Capture the cell that displays the provided text and extract its (X, Y) central coordinate. 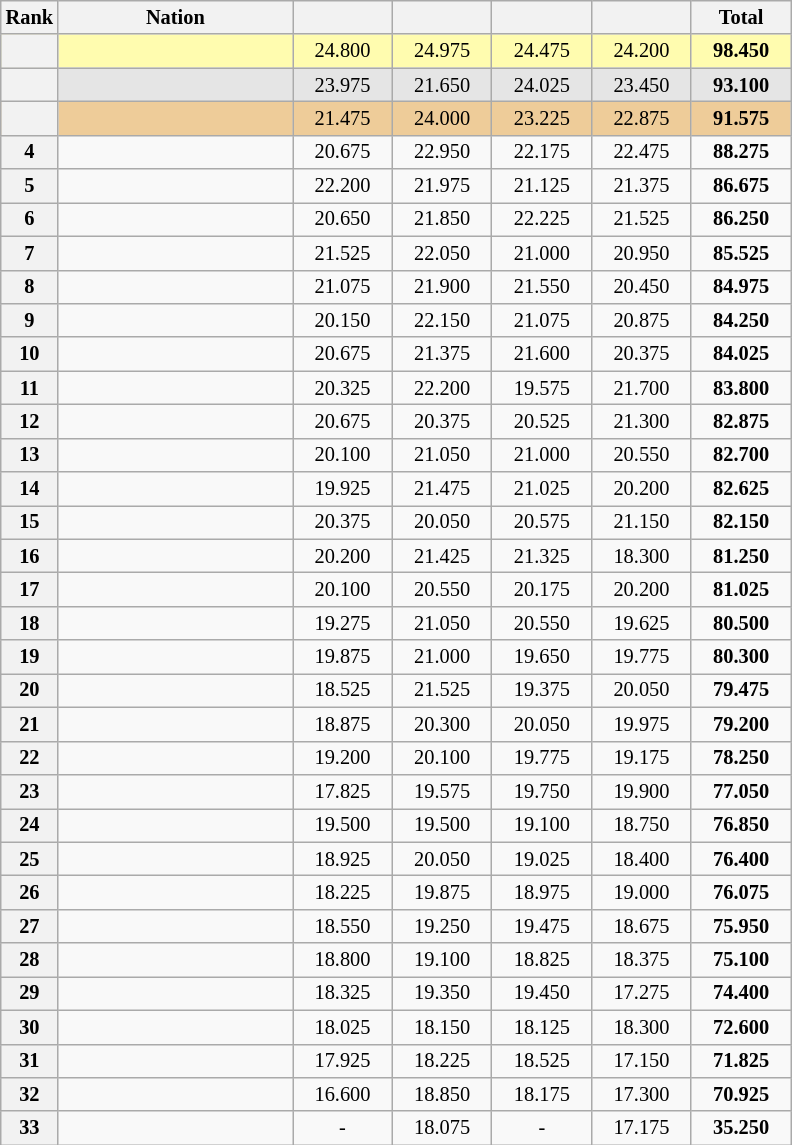
82.625 (741, 489)
24.800 (343, 51)
79.475 (741, 690)
20.150 (343, 320)
91.575 (741, 118)
31 (30, 1061)
23 (30, 791)
21.600 (542, 354)
4 (30, 152)
82.150 (741, 522)
17.150 (642, 1061)
77.050 (741, 791)
80.300 (741, 657)
20 (30, 690)
22.875 (642, 118)
22.950 (442, 152)
76.850 (741, 825)
7 (30, 253)
20.650 (343, 219)
8 (30, 287)
72.600 (741, 1027)
19.625 (642, 623)
20.325 (343, 388)
Rank (30, 17)
22.175 (542, 152)
29 (30, 993)
17.300 (642, 1094)
30 (30, 1027)
78.250 (741, 758)
18.325 (343, 993)
74.400 (741, 993)
23.450 (642, 85)
19.975 (642, 724)
19.475 (542, 926)
84.250 (741, 320)
20.175 (542, 589)
21.150 (642, 522)
24.475 (542, 51)
22 (30, 758)
93.100 (741, 85)
27 (30, 926)
21.550 (542, 287)
18.750 (642, 825)
20.450 (642, 287)
82.700 (741, 455)
19.250 (442, 926)
88.275 (741, 152)
75.950 (741, 926)
76.075 (741, 892)
23.975 (343, 85)
70.925 (741, 1094)
28 (30, 960)
20.950 (642, 253)
19.900 (642, 791)
21.425 (442, 556)
18.875 (343, 724)
75.100 (741, 960)
14 (30, 489)
84.975 (741, 287)
21.025 (542, 489)
26 (30, 892)
18.975 (542, 892)
18.550 (343, 926)
Nation (176, 17)
6 (30, 219)
86.675 (741, 186)
13 (30, 455)
5 (30, 186)
22.150 (442, 320)
21.125 (542, 186)
16 (30, 556)
21.325 (542, 556)
20.300 (442, 724)
21.975 (442, 186)
18 (30, 623)
19 (30, 657)
71.825 (741, 1061)
19.925 (343, 489)
17.275 (642, 993)
85.525 (741, 253)
82.875 (741, 421)
84.025 (741, 354)
18.850 (442, 1094)
19.450 (542, 993)
9 (30, 320)
17.175 (642, 1128)
81.250 (741, 556)
24 (30, 825)
18.800 (343, 960)
18.925 (343, 859)
21.900 (442, 287)
20.875 (642, 320)
79.200 (741, 724)
22.225 (542, 219)
33 (30, 1128)
18.125 (542, 1027)
86.250 (741, 219)
18.825 (542, 960)
19.650 (542, 657)
22.475 (642, 152)
11 (30, 388)
21.650 (442, 85)
19.350 (442, 993)
17 (30, 589)
18.400 (642, 859)
23.225 (542, 118)
17.925 (343, 1061)
19.750 (542, 791)
18.150 (442, 1027)
18.675 (642, 926)
18.375 (642, 960)
19.275 (343, 623)
81.025 (741, 589)
25 (30, 859)
17.825 (343, 791)
12 (30, 421)
19.175 (642, 758)
18.175 (542, 1094)
10 (30, 354)
22.050 (442, 253)
24.000 (442, 118)
18.025 (343, 1027)
21.850 (442, 219)
18.075 (442, 1128)
80.500 (741, 623)
Total (741, 17)
24.200 (642, 51)
19.000 (642, 892)
98.450 (741, 51)
24.975 (442, 51)
32 (30, 1094)
20.575 (542, 522)
19.200 (343, 758)
21.700 (642, 388)
21.300 (642, 421)
76.400 (741, 859)
35.250 (741, 1128)
16.600 (343, 1094)
24.025 (542, 85)
19.025 (542, 859)
83.800 (741, 388)
21 (30, 724)
15 (30, 522)
19.375 (542, 690)
20.525 (542, 421)
